From the cell containing the given text, extract its center point as (X, Y) coordinate. 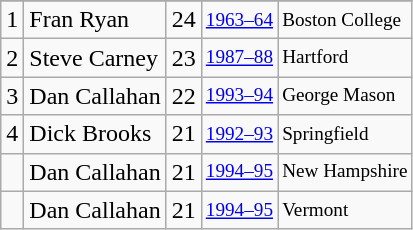
1 (12, 20)
23 (184, 58)
24 (184, 20)
3 (12, 96)
Dick Brooks (95, 134)
Hartford (345, 58)
Steve Carney (95, 58)
George Mason (345, 96)
4 (12, 134)
Boston College (345, 20)
2 (12, 58)
1963–64 (239, 20)
New Hampshire (345, 172)
Fran Ryan (95, 20)
Springfield (345, 134)
Vermont (345, 210)
1992–93 (239, 134)
1987–88 (239, 58)
1993–94 (239, 96)
22 (184, 96)
